Capture the cell that displays the provided text and extract its (X, Y) central coordinate. 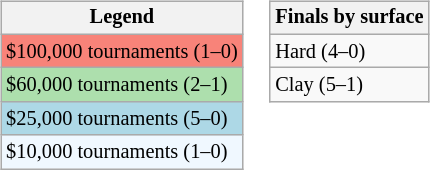
$100,000 tournaments (1–0) (122, 51)
Legend (122, 18)
Hard (4–0) (349, 51)
Clay (5–1) (349, 85)
$25,000 tournaments (5–0) (122, 119)
$60,000 tournaments (2–1) (122, 85)
$10,000 tournaments (1–0) (122, 152)
Finals by surface (349, 18)
